Capture the cell that displays the provided text and extract its [X, Y] central coordinate. 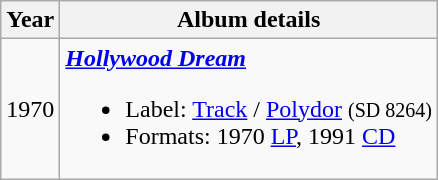
1970 [30, 109]
Hollywood DreamLabel: Track / Polydor (SD 8264)Formats: 1970 LP, 1991 CD [249, 109]
Album details [249, 20]
Year [30, 20]
